Locate the cell with the specified text and output its (x, y) center coordinate. 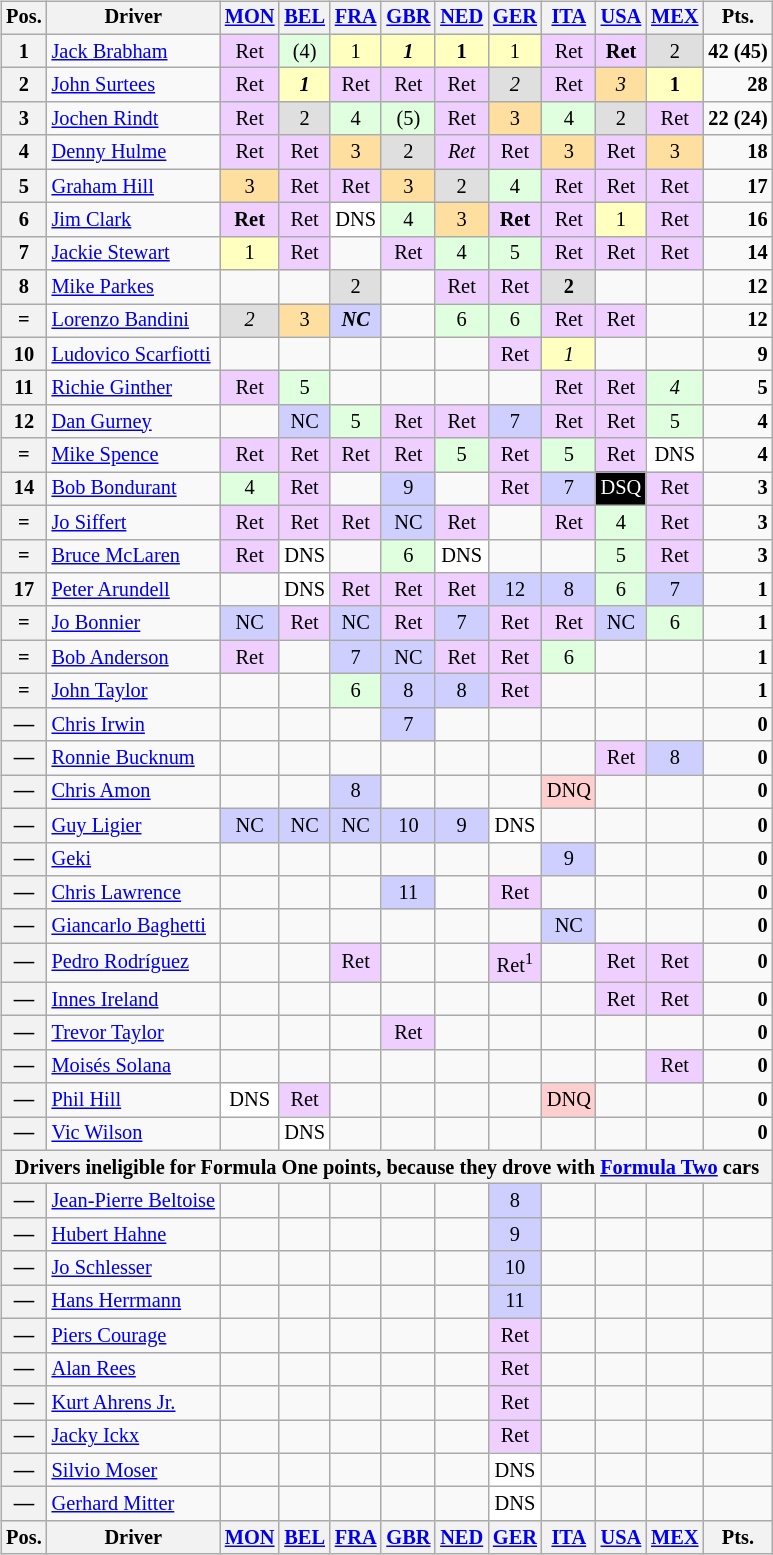
Mike Parkes (134, 287)
Dan Gurney (134, 422)
Piers Courage (134, 1336)
Ronnie Bucknum (134, 758)
Guy Ligier (134, 825)
Jochen Rindt (134, 119)
Bob Bondurant (134, 489)
Jo Bonnier (134, 623)
Jim Clark (134, 220)
Bob Anderson (134, 657)
Jean-Pierre Beltoise (134, 1201)
Chris Amon (134, 792)
Silvio Moser (134, 1470)
Hubert Hahne (134, 1235)
Gerhard Mitter (134, 1504)
Bruce McLaren (134, 556)
Alan Rees (134, 1369)
22 (24) (738, 119)
Innes Ireland (134, 999)
Ret1 (515, 962)
42 (45) (738, 51)
Richie Ginther (134, 388)
Jack Brabham (134, 51)
DSQ (621, 489)
18 (738, 152)
16 (738, 220)
Jo Schlesser (134, 1268)
Vic Wilson (134, 1134)
Ludovico Scarfiotti (134, 354)
Graham Hill (134, 186)
Phil Hill (134, 1100)
28 (738, 85)
(4) (304, 51)
Denny Hulme (134, 152)
Trevor Taylor (134, 1033)
John Surtees (134, 85)
Jo Siffert (134, 522)
Peter Arundell (134, 590)
Giancarlo Baghetti (134, 926)
Hans Herrmann (134, 1302)
(5) (408, 119)
Chris Lawrence (134, 893)
Mike Spence (134, 455)
Chris Irwin (134, 724)
Drivers ineligible for Formula One points, because they drove with Formula Two cars (386, 1167)
Kurt Ahrens Jr. (134, 1403)
Jackie Stewart (134, 253)
Lorenzo Bandini (134, 321)
Geki (134, 859)
Moisés Solana (134, 1066)
Pedro Rodríguez (134, 962)
John Taylor (134, 691)
Jacky Ickx (134, 1437)
